For the text-containing cell, return its midpoint in [X, Y] coordinate format. 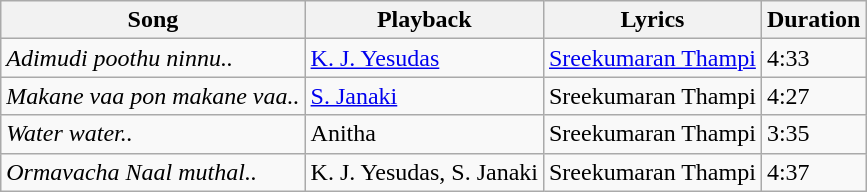
K. J. Yesudas, S. Janaki [424, 172]
4:33 [813, 58]
4:37 [813, 172]
4:27 [813, 96]
3:35 [813, 134]
Adimudi poothu ninnu.. [153, 58]
K. J. Yesudas [424, 58]
S. Janaki [424, 96]
Duration [813, 20]
Lyrics [652, 20]
Song [153, 20]
Anitha [424, 134]
Water water.. [153, 134]
Ormavacha Naal muthal.. [153, 172]
Makane vaa pon makane vaa.. [153, 96]
Playback [424, 20]
